Locate the cell with the specified text and output its [x, y] center coordinate. 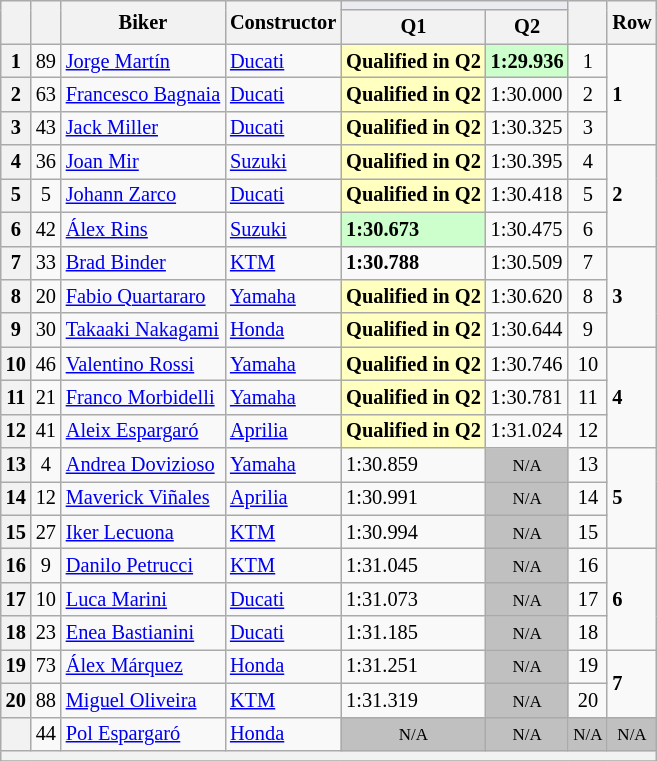
1:30.673 [413, 229]
1:30.644 [528, 330]
Row [632, 22]
43 [46, 128]
Iker Lecuona [143, 532]
1:30.781 [528, 397]
Álex Márquez [143, 666]
1:31.319 [413, 700]
88 [46, 700]
Maverick Viñales [143, 498]
Valentino Rossi [143, 364]
27 [46, 532]
Danilo Petrucci [143, 565]
73 [46, 666]
1:30.859 [413, 465]
41 [46, 431]
1:30.000 [528, 94]
1:30.475 [528, 229]
1:30.994 [413, 532]
Jorge Martín [143, 61]
Fabio Quartararo [143, 296]
1:31.024 [528, 431]
Francesco Bagnaia [143, 94]
Joan Mir [143, 162]
1:30.325 [528, 128]
1:30.418 [528, 195]
33 [46, 263]
1:31.073 [413, 599]
Constructor [283, 22]
Q2 [528, 27]
30 [46, 330]
Pol Espargaró [143, 734]
1:30.746 [528, 364]
Andrea Dovizioso [143, 465]
23 [46, 633]
1:30.788 [413, 263]
63 [46, 94]
89 [46, 61]
1:30.395 [528, 162]
44 [46, 734]
Brad Binder [143, 263]
Q1 [413, 27]
1:31.045 [413, 565]
36 [46, 162]
1:30.991 [413, 498]
Álex Rins [143, 229]
Takaaki Nakagami [143, 330]
1:29.936 [528, 61]
21 [46, 397]
Biker [143, 22]
1:31.185 [413, 633]
1:30.509 [528, 263]
Luca Marini [143, 599]
42 [46, 229]
1:31.251 [413, 666]
46 [46, 364]
1:30.620 [528, 296]
Aleix Espargaró [143, 431]
Miguel Oliveira [143, 700]
Jack Miller [143, 128]
Enea Bastianini [143, 633]
Franco Morbidelli [143, 397]
Johann Zarco [143, 195]
